Return the [X, Y] coordinate for the center point of the cell that contains the specified text.  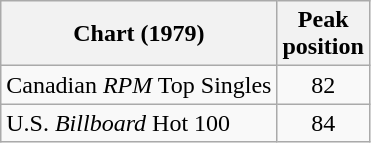
U.S. Billboard Hot 100 [139, 123]
84 [323, 123]
Chart (1979) [139, 34]
Canadian RPM Top Singles [139, 85]
Peakposition [323, 34]
82 [323, 85]
